Output the (x, y) coordinate of the center of the cell containing the given text.  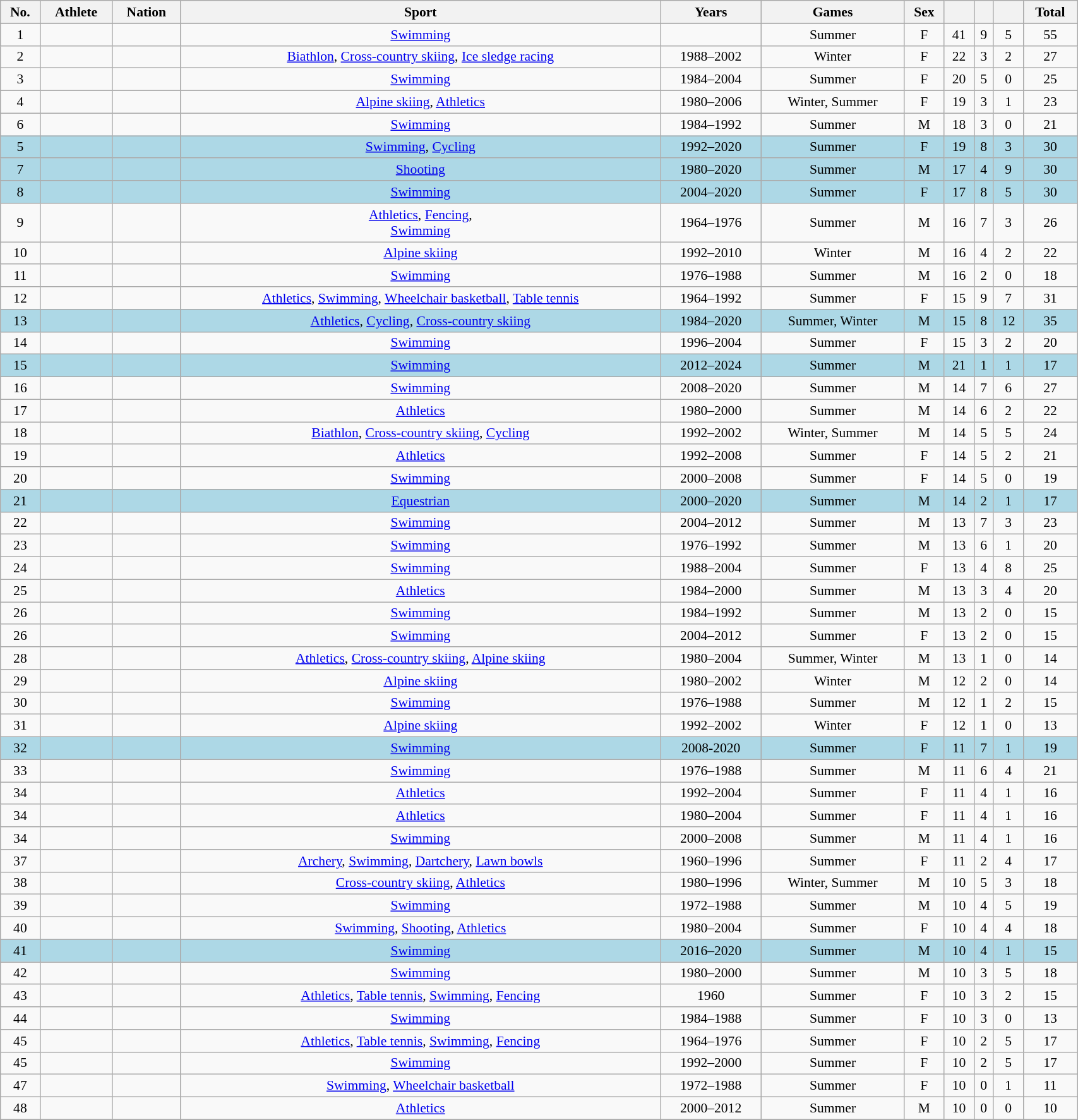
2000–2020 (711, 501)
Sex (925, 12)
40 (20, 929)
Swimming, Wheelchair basketball (421, 1086)
Shooting (421, 170)
Games (832, 12)
38 (20, 883)
1960–1996 (711, 861)
Total (1050, 12)
1992–2000 (711, 1063)
1984–2004 (711, 80)
Biathlon, Cross-country skiing, Ice sledge racing (421, 57)
28 (20, 658)
Athlete (76, 12)
1984–1988 (711, 1018)
2008–2020 (711, 388)
1988–2002 (711, 57)
1992–2010 (711, 253)
39 (20, 906)
55 (1050, 35)
1996–2004 (711, 343)
42 (20, 973)
2000–2012 (711, 1109)
1964–1992 (711, 298)
33 (20, 771)
2008-2020 (711, 749)
No. (20, 12)
2012–2024 (711, 366)
48 (20, 1109)
Alpine skiing, Athletics (421, 102)
43 (20, 996)
Athletics, Swimming, Wheelchair basketball, Table tennis (421, 298)
Cross-country skiing, Athletics (421, 883)
1992–2004 (711, 793)
Swimming, Cycling (421, 147)
Athletics, Cycling, Cross-country skiing (421, 321)
1980–2020 (711, 170)
2004–2020 (711, 192)
Years (711, 12)
Athletics, Fencing,Swimming (421, 222)
Biathlon, Cross-country skiing, Cycling (421, 433)
32 (20, 749)
1984–2000 (711, 591)
1960 (711, 996)
1992–2008 (711, 456)
Nation (147, 12)
29 (20, 681)
47 (20, 1086)
2016–2020 (711, 951)
Equestrian (421, 501)
44 (20, 1018)
1980–2002 (711, 681)
Swimming, Shooting, Athletics (421, 929)
1988–2004 (711, 569)
35 (1050, 321)
1984–2020 (711, 321)
37 (20, 861)
1980–2006 (711, 102)
Sport (421, 12)
1992–2020 (711, 147)
1980–1996 (711, 883)
Athletics, Cross-country skiing, Alpine skiing (421, 658)
Archery, Swimming, Dartchery, Lawn bowls (421, 861)
1976–1992 (711, 546)
